Scan for the cell matching the given text and deliver its [X, Y] coordinate at center. 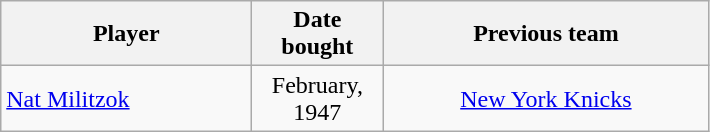
Date bought [318, 34]
Player [126, 34]
New York Knicks [546, 98]
February, 1947 [318, 98]
Nat Militzok [126, 98]
Previous team [546, 34]
